Search for the cell housing the specified text and yield its [x, y] center coordinate. 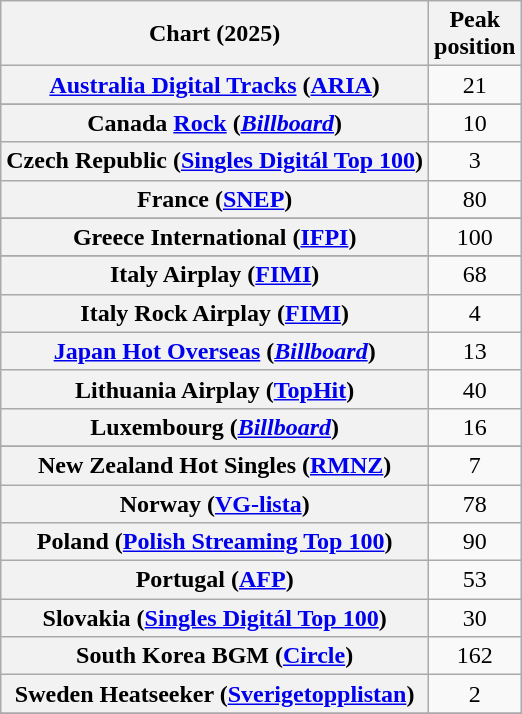
Lithuania Airplay (TopHit) [215, 389]
Canada Rock (Billboard) [215, 123]
Luxembourg (Billboard) [215, 427]
2 [475, 694]
Australia Digital Tracks (ARIA) [215, 85]
21 [475, 85]
Slovakia (Singles Digitál Top 100) [215, 618]
Peakposition [475, 34]
53 [475, 580]
30 [475, 618]
90 [475, 542]
Chart (2025) [215, 34]
16 [475, 427]
Italy Airplay (FIMI) [215, 275]
South Korea BGM (Circle) [215, 656]
Japan Hot Overseas (Billboard) [215, 351]
Czech Republic (Singles Digitál Top 100) [215, 161]
162 [475, 656]
Greece International (IFPI) [215, 237]
7 [475, 465]
Norway (VG-lista) [215, 503]
Portugal (AFP) [215, 580]
80 [475, 199]
3 [475, 161]
40 [475, 389]
13 [475, 351]
100 [475, 237]
10 [475, 123]
68 [475, 275]
Italy Rock Airplay (FIMI) [215, 313]
Poland (Polish Streaming Top 100) [215, 542]
France (SNEP) [215, 199]
Sweden Heatseeker (Sverigetopplistan) [215, 694]
4 [475, 313]
78 [475, 503]
New Zealand Hot Singles (RMNZ) [215, 465]
